Return (x, y) of the center of cell containing provided text 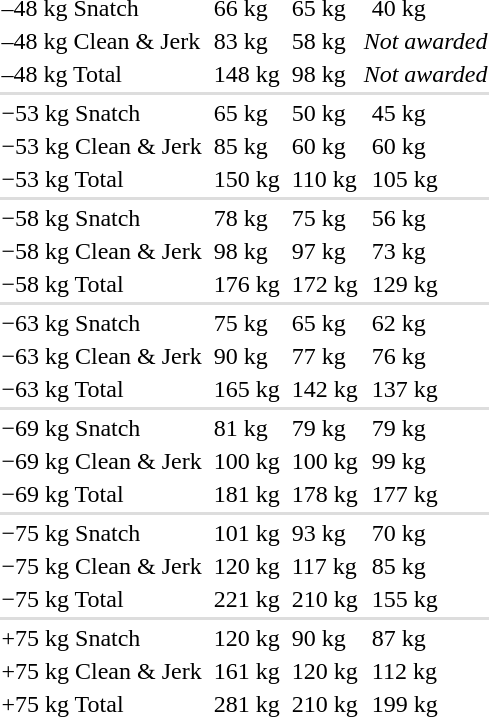
50 kg (324, 113)
148 kg (246, 74)
56 kg (430, 218)
+75 kg Clean & Jerk (102, 671)
101 kg (246, 533)
165 kg (246, 389)
62 kg (430, 323)
172 kg (324, 284)
58 kg (324, 41)
−53 kg Snatch (102, 113)
117 kg (324, 566)
110 kg (324, 179)
−63 kg Clean & Jerk (102, 356)
97 kg (324, 251)
178 kg (324, 494)
93 kg (324, 533)
99 kg (430, 461)
–48 kg Total (102, 74)
142 kg (324, 389)
155 kg (430, 599)
150 kg (246, 179)
221 kg (246, 599)
137 kg (430, 389)
−63 kg Total (102, 389)
−69 kg Clean & Jerk (102, 461)
–48 kg Clean & Jerk (102, 41)
181 kg (246, 494)
177 kg (430, 494)
−63 kg Snatch (102, 323)
−58 kg Total (102, 284)
−58 kg Snatch (102, 218)
−58 kg Clean & Jerk (102, 251)
76 kg (430, 356)
161 kg (246, 671)
87 kg (430, 638)
129 kg (430, 284)
83 kg (246, 41)
78 kg (246, 218)
45 kg (430, 113)
176 kg (246, 284)
+75 kg Snatch (102, 638)
−53 kg Total (102, 179)
−53 kg Clean & Jerk (102, 146)
81 kg (246, 428)
112 kg (430, 671)
−75 kg Snatch (102, 533)
73 kg (430, 251)
−75 kg Clean & Jerk (102, 566)
210 kg (324, 599)
77 kg (324, 356)
−69 kg Snatch (102, 428)
105 kg (430, 179)
−69 kg Total (102, 494)
−75 kg Total (102, 599)
70 kg (430, 533)
